Determine the [X, Y] coordinate at the center of the cell enclosing the given text.  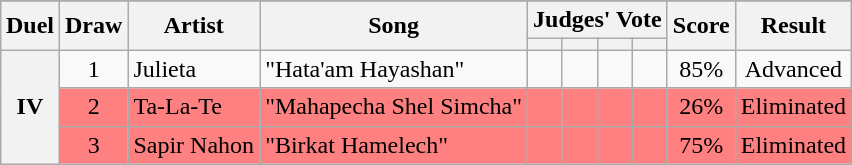
Draw [93, 26]
IV [30, 107]
Duel [30, 26]
3 [93, 145]
1 [93, 69]
75% [701, 145]
26% [701, 107]
Sapir Nahon [194, 145]
Advanced [793, 69]
"Mahapecha Shel Simcha" [394, 107]
Artist [194, 26]
2 [93, 107]
"Hata'am Hayashan" [394, 69]
Score [701, 26]
85% [701, 69]
"Birkat Hamelech" [394, 145]
Result [793, 26]
Song [394, 26]
Judges' Vote [598, 20]
Ta-La-Te [194, 107]
Julieta [194, 69]
